Output the (x, y) coordinate of the center of the cell containing the given text.  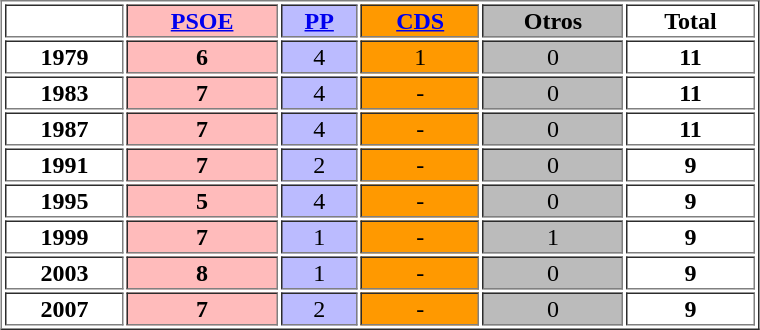
6 (202, 56)
1995 (64, 200)
1987 (64, 128)
2003 (64, 272)
1991 (64, 164)
PSOE (202, 20)
1979 (64, 56)
1983 (64, 92)
8 (202, 272)
Otros (552, 20)
Total (690, 20)
CDS (420, 20)
PP (318, 20)
1999 (64, 236)
5 (202, 200)
2007 (64, 308)
